Extract the (X, Y) coordinate from the center of the cell holding the provided text.  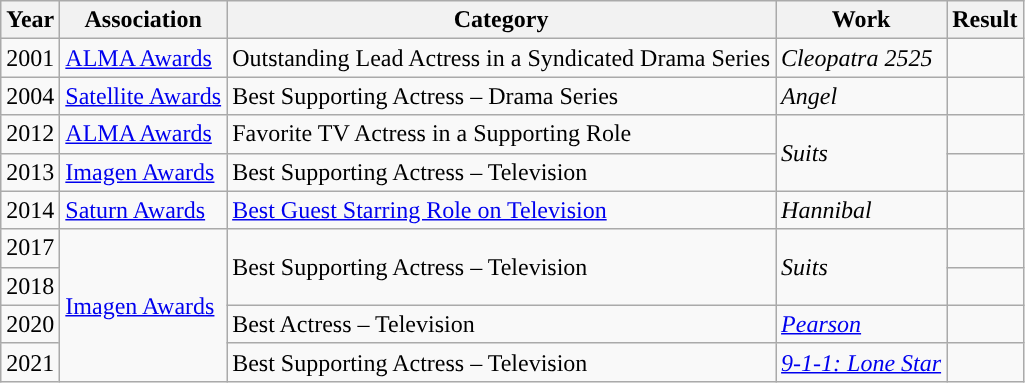
Best Supporting Actress – Drama Series (502, 96)
2014 (30, 210)
2017 (30, 248)
Saturn Awards (144, 210)
Year (30, 20)
Work (862, 20)
Hannibal (862, 210)
Association (144, 20)
Outstanding Lead Actress in a Syndicated Drama Series (502, 58)
2004 (30, 96)
Cleopatra 2525 (862, 58)
Pearson (862, 324)
2012 (30, 134)
Angel (862, 96)
Best Guest Starring Role on Television (502, 210)
Result (985, 20)
2020 (30, 324)
Best Actress – Television (502, 324)
2018 (30, 286)
Favorite TV Actress in a Supporting Role (502, 134)
Category (502, 20)
2001 (30, 58)
2013 (30, 172)
2021 (30, 362)
Satellite Awards (144, 96)
9-1-1: Lone Star (862, 362)
